Provide the (x, y) coordinate of the cell's center where the given text is located.  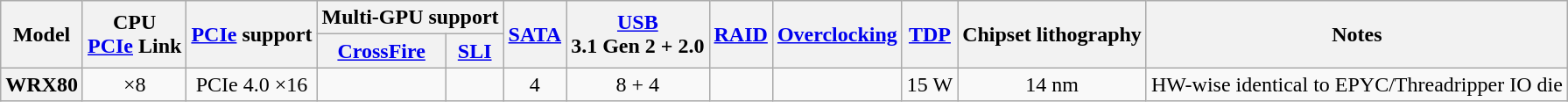
WRX80 (42, 84)
PCIe 4.0 ×16 (252, 84)
×8 (134, 84)
15 W (930, 84)
Chipset lithography (1052, 34)
Notes (1357, 34)
SLI (475, 51)
4 (535, 84)
CrossFire (382, 51)
TDP (930, 34)
Overclocking (837, 34)
RAID (741, 34)
8 + 4 (637, 84)
14 nm (1052, 84)
SATA (535, 34)
USB3.1 Gen 2 + 2.0 (637, 34)
HW-wise identical to EPYC/Threadripper IO die (1357, 84)
PCIe support (252, 34)
Model (42, 34)
Multi-GPU support (410, 18)
CPUPCIe Link (134, 34)
